For the text-containing cell, return its midpoint in (X, Y) coordinate format. 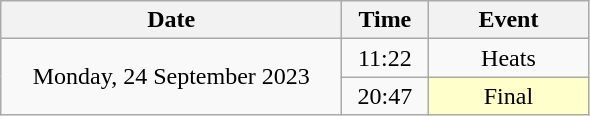
Final (508, 96)
Time (385, 20)
Date (172, 20)
Heats (508, 58)
11:22 (385, 58)
20:47 (385, 96)
Monday, 24 September 2023 (172, 77)
Event (508, 20)
